Extract the [x, y] coordinate from the center of the cell holding the provided text.  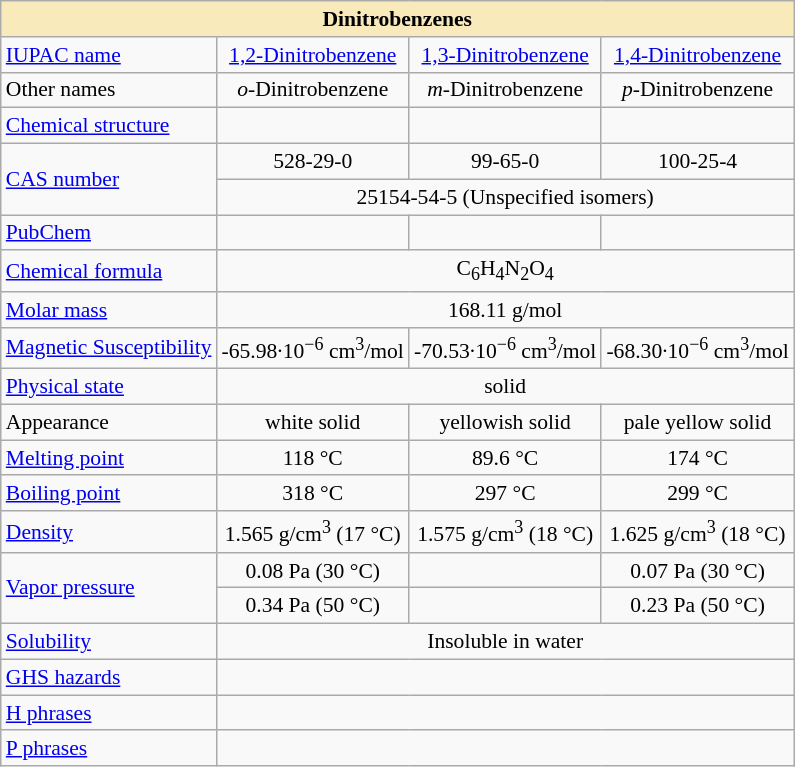
0.08 Pa (30 °C) [313, 571]
Insoluble in water [506, 642]
PubChem [109, 233]
IUPAC name [109, 55]
297 °C [505, 494]
118 °C [313, 458]
GHS hazards [109, 678]
Solubility [109, 642]
1,3-Dinitrobenzene [505, 55]
0.34 Pa (50 °C) [313, 606]
1.625 g/cm3 (18 °C) [697, 532]
p-Dinitrobenzene [697, 90]
pale yellow solid [697, 423]
-70.53·10−6 cm3/mol [505, 348]
CAS number [109, 180]
Vapor pressure [109, 588]
100-25-4 [697, 162]
Physical state [109, 387]
1,4-Dinitrobenzene [697, 55]
m-Dinitrobenzene [505, 90]
99-65-0 [505, 162]
C6H4N2O4 [506, 272]
174 °C [697, 458]
H phrases [109, 713]
89.6 °C [505, 458]
0.23 Pa (50 °C) [697, 606]
Chemical formula [109, 272]
yellowish solid [505, 423]
Dinitrobenzenes [398, 19]
1,2-Dinitrobenzene [313, 55]
528-29-0 [313, 162]
Boiling point [109, 494]
Magnetic Susceptibility [109, 348]
Appearance [109, 423]
318 °C [313, 494]
P phrases [109, 749]
o-Dinitrobenzene [313, 90]
0.07 Pa (30 °C) [697, 571]
Density [109, 532]
-68.30·10−6 cm3/mol [697, 348]
1.575 g/cm3 (18 °C) [505, 532]
299 °C [697, 494]
solid [506, 387]
1.565 g/cm3 (17 °C) [313, 532]
Molar mass [109, 310]
Other names [109, 90]
-65.98·10−6 cm3/mol [313, 348]
25154-54-5 (Unspecified isomers) [506, 197]
168.11 g/mol [506, 310]
Chemical structure [109, 126]
white solid [313, 423]
Melting point [109, 458]
